Find where the given text appears and provide that cell's center as [X, Y] coordinate. 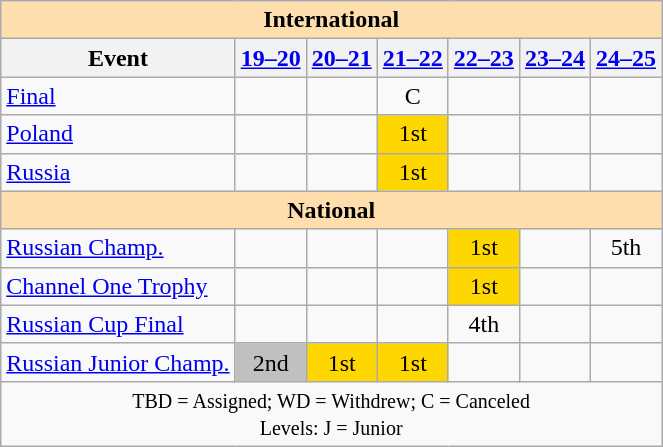
TBD = Assigned; WD = Withdrew; C = Canceled Levels: J = Junior [332, 414]
2nd [270, 362]
Channel One Trophy [118, 286]
Russian Champ. [118, 248]
C [412, 96]
4th [484, 324]
Russian Junior Champ. [118, 362]
Russian Cup Final [118, 324]
20–21 [342, 58]
Poland [118, 134]
International [332, 20]
Event [118, 58]
24–25 [626, 58]
Russia [118, 172]
Final [118, 96]
21–22 [412, 58]
National [332, 210]
5th [626, 248]
23–24 [554, 58]
22–23 [484, 58]
19–20 [270, 58]
